Search for the cell housing the specified text and yield its (X, Y) center coordinate. 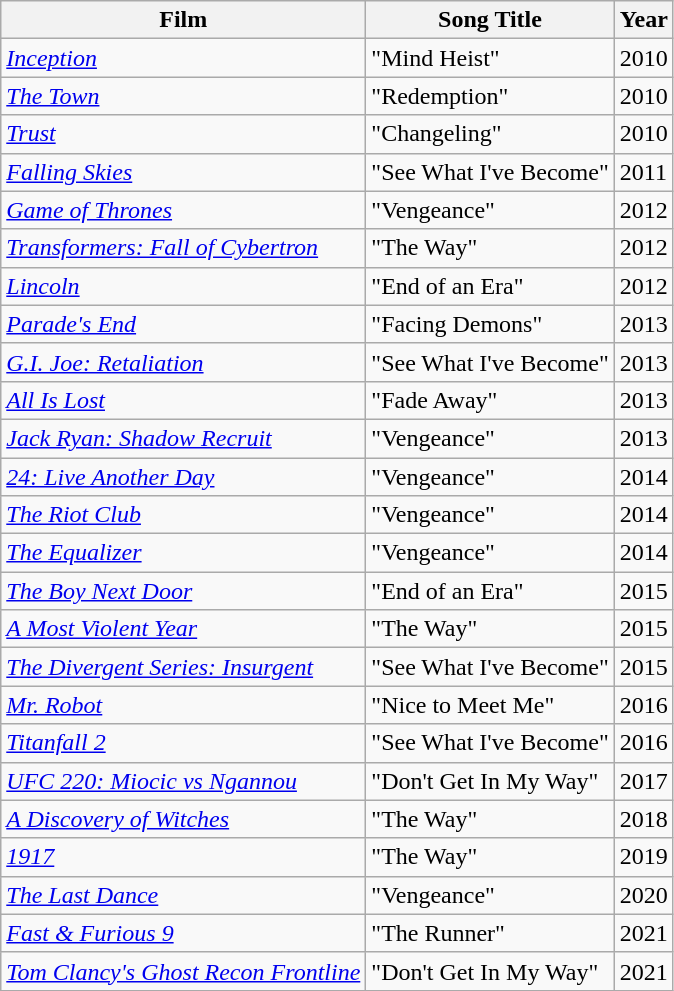
Jack Ryan: Shadow Recruit (184, 438)
Transformers: Fall of Cybertron (184, 248)
"Changeling" (490, 134)
The Last Dance (184, 895)
A Most Violent Year (184, 629)
"Facing Demons" (490, 324)
Year (644, 20)
The Boy Next Door (184, 591)
1917 (184, 857)
"The Runner" (490, 933)
2018 (644, 819)
Falling Skies (184, 172)
A Discovery of Witches (184, 819)
All Is Lost (184, 400)
"Redemption" (490, 96)
Film (184, 20)
Fast & Furious 9 (184, 933)
The Divergent Series: Insurgent (184, 667)
Game of Thrones (184, 210)
The Town (184, 96)
Mr. Robot (184, 705)
"Nice to Meet Me" (490, 705)
24: Live Another Day (184, 477)
2019 (644, 857)
Inception (184, 58)
Parade's End (184, 324)
Song Title (490, 20)
Tom Clancy's Ghost Recon Frontline (184, 971)
"Mind Heist" (490, 58)
"Fade Away" (490, 400)
The Equalizer (184, 553)
UFC 220: Miocic vs Ngannou (184, 781)
Trust (184, 134)
G.I. Joe: Retaliation (184, 362)
2011 (644, 172)
2017 (644, 781)
Titanfall 2 (184, 743)
Lincoln (184, 286)
2020 (644, 895)
The Riot Club (184, 515)
